Capture the cell that displays the provided text and extract its (X, Y) central coordinate. 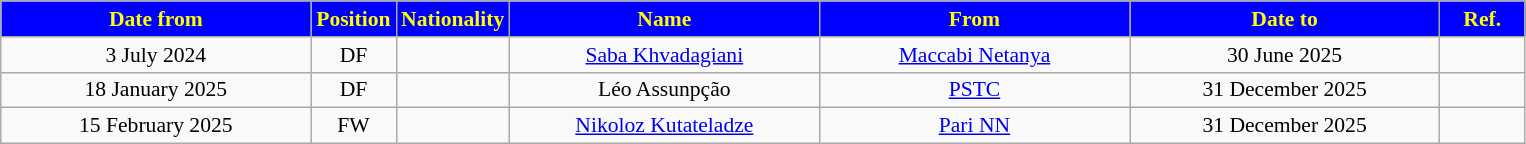
Position (354, 19)
Léo Assunpção (664, 90)
30 June 2025 (1285, 55)
Pari NN (974, 126)
Name (664, 19)
Ref. (1482, 19)
Saba Khvadagiani (664, 55)
18 January 2025 (156, 90)
Nikoloz Kutateladze (664, 126)
From (974, 19)
15 February 2025 (156, 126)
3 July 2024 (156, 55)
Nationality (452, 19)
FW (354, 126)
Date from (156, 19)
PSTC (974, 90)
Maccabi Netanya (974, 55)
Date to (1285, 19)
